Locate the cell with the specified text and output its [X, Y] center coordinate. 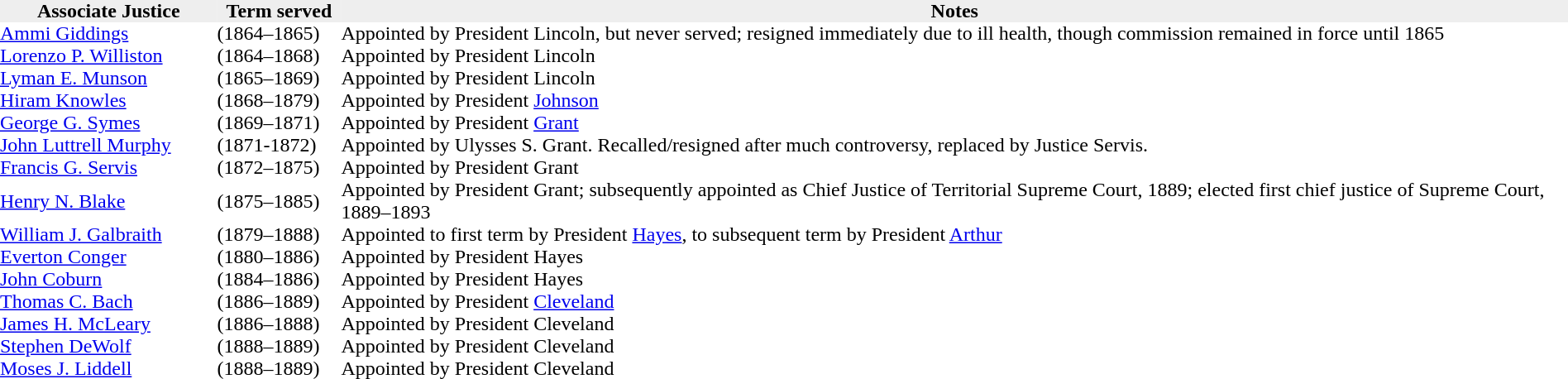
Henry N. Blake [108, 201]
(1872–1875) [279, 167]
Lorenzo P. Williston [108, 56]
(1865–1869) [279, 78]
John Luttrell Murphy [108, 146]
Appointed by Ulysses S. Grant. Recalled/resigned after much controversy, replaced by Justice Servis. [954, 146]
Francis G. Servis [108, 167]
(1884–1886) [279, 280]
Appointed by President Lincoln, but never served; resigned immediately due to ill health, though commission remained in force until 1865 [954, 33]
Stephen DeWolf [108, 346]
(1886–1888) [279, 324]
(1886–1889) [279, 301]
(1871-1872) [279, 146]
Everton Conger [108, 257]
(1888–1889) [279, 346]
Associate Justice [108, 12]
Lyman E. Munson [108, 78]
(1880–1886) [279, 257]
Appointed by President Johnson [954, 101]
William J. Galbraith [108, 235]
Thomas C. Bach [108, 301]
Appointed to first term by President Hayes, to subsequent term by President Arthur [954, 235]
James H. McLeary [108, 324]
Ammi Giddings [108, 33]
(1879–1888) [279, 235]
John Coburn [108, 280]
(1864–1868) [279, 56]
(1875–1885) [279, 201]
(1869–1871) [279, 122]
(1864–1865) [279, 33]
Notes [954, 12]
Hiram Knowles [108, 101]
Term served [279, 12]
George G. Symes [108, 122]
(1868–1879) [279, 101]
